Return the (x, y) coordinate for the center point of the cell that contains the specified text.  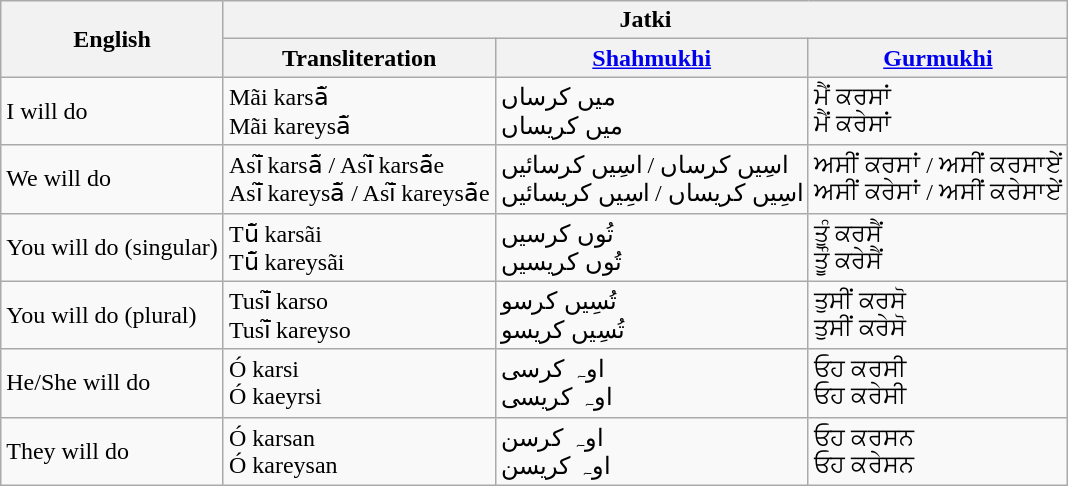
You will do (plural) (112, 315)
He/She will do (112, 383)
Mãi karsā̃Mãi kareysā̃ (359, 111)
Ó karsiÓ kaeyrsi (359, 383)
We will do (112, 179)
ਓਹ ਕਰਸਨਓਹ ਕਰੇਸਨ (938, 451)
ਮੈਂ ਕਰਸਾਂਮੈਂ ਕਰੇਸਾਂ (938, 111)
تُسِیں کرسوتُسِیں کریسو (652, 315)
English (112, 39)
اسِیں کرساں / اسِیں کرسائیںاسِیں کریساں / اسِیں کریسائیں (652, 179)
ਓਹ ਕਰਸੀਓਹ ਕਰੇਸੀ (938, 383)
ਤੂੰ ਕਰਸੈਂਤੂੰ ਕਰੇਸੈਂ (938, 247)
Tū̃ karsãiTū̃ kareysãi (359, 247)
اوہ کرسناوہ کریسن (652, 451)
Transliteration (359, 58)
I will do (112, 111)
Gurmukhi (938, 58)
Tusī̃ karsoTusī̃ kareyso (359, 315)
Shahmukhi (652, 58)
اوہ کرسیاوہ کریسی (652, 383)
They will do (112, 451)
Ó karsanÓ kareysan (359, 451)
Jatki (645, 20)
Asī̃ karsā̃ / Asī̃ karsā̃eAsī̃ kareysā̃ / Asī̃ kareysā̃e (359, 179)
ਅਸੀਂ ਕਰਸਾਂ / ਅਸੀਂ ਕਰਸਾਏਂਅਸੀਂ ਕਰੇਸਾਂ / ਅਸੀਂ ਕਰੇਸਾਏਂ (938, 179)
You will do (singular) (112, 247)
تُوں کرسیںتُوں کریسیں (652, 247)
میں کرساںمیں کریساں (652, 111)
ਤੁਸੀਂ ਕਰਸੋਤੁਸੀਂ ਕਰੇਸੋ (938, 315)
